Return (X, Y) of the center of cell containing provided text 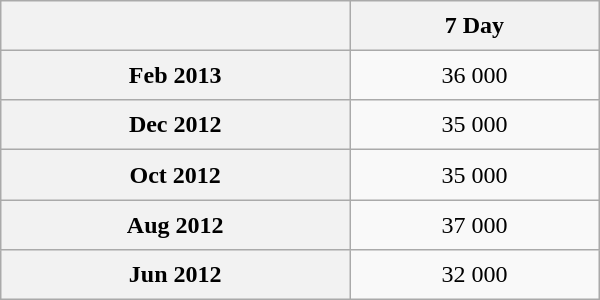
Dec 2012 (176, 125)
Aug 2012 (176, 225)
7 Day (475, 26)
37 000 (475, 225)
Feb 2013 (176, 75)
36 000 (475, 75)
32 000 (475, 274)
Jun 2012 (176, 274)
Oct 2012 (176, 175)
